For the text-containing cell, return its midpoint in (x, y) coordinate format. 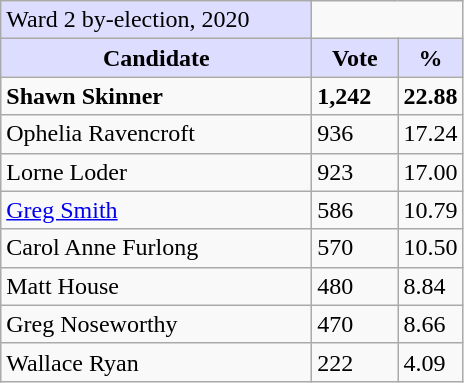
8.66 (430, 324)
222 (355, 362)
570 (355, 248)
Ophelia Ravencroft (156, 134)
480 (355, 286)
Greg Smith (156, 210)
% (430, 58)
586 (355, 210)
Carol Anne Furlong (156, 248)
4.09 (430, 362)
17.00 (430, 172)
8.84 (430, 286)
1,242 (355, 96)
Wallace Ryan (156, 362)
Greg Noseworthy (156, 324)
10.79 (430, 210)
Vote (355, 58)
936 (355, 134)
Lorne Loder (156, 172)
22.88 (430, 96)
Shawn Skinner (156, 96)
Matt House (156, 286)
17.24 (430, 134)
Candidate (156, 58)
470 (355, 324)
923 (355, 172)
Ward 2 by-election, 2020 (156, 20)
10.50 (430, 248)
